Extract the (X, Y) coordinate from the center of the cell holding the provided text.  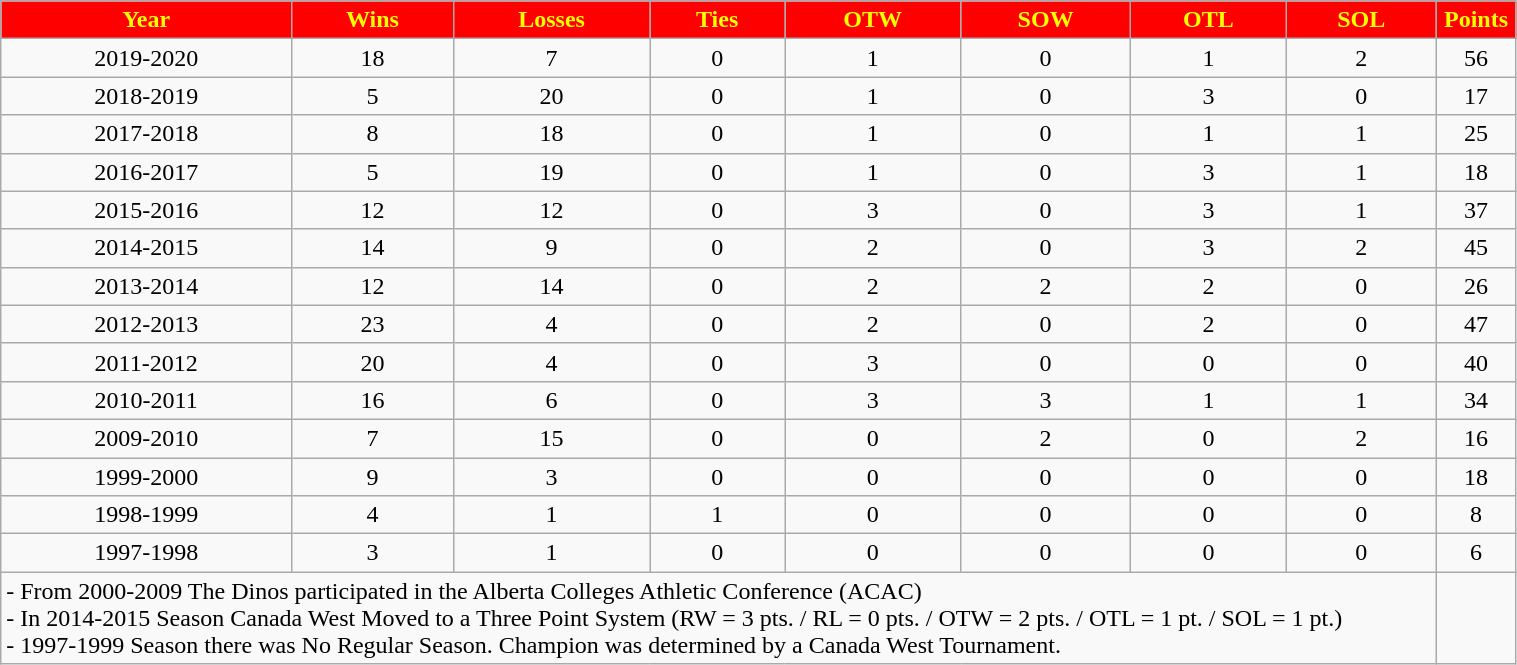
26 (1476, 286)
2019-2020 (146, 58)
2016-2017 (146, 172)
2014-2015 (146, 248)
56 (1476, 58)
2010-2011 (146, 400)
25 (1476, 134)
Wins (373, 20)
19 (552, 172)
Ties (718, 20)
2018-2019 (146, 96)
SOL (1360, 20)
SOW (1046, 20)
37 (1476, 210)
2013-2014 (146, 286)
45 (1476, 248)
15 (552, 438)
34 (1476, 400)
2012-2013 (146, 324)
OTL (1208, 20)
47 (1476, 324)
17 (1476, 96)
2011-2012 (146, 362)
Year (146, 20)
Losses (552, 20)
2015-2016 (146, 210)
2009-2010 (146, 438)
40 (1476, 362)
1997-1998 (146, 553)
1999-2000 (146, 477)
OTW (873, 20)
1998-1999 (146, 515)
2017-2018 (146, 134)
Points (1476, 20)
23 (373, 324)
